Scan for the cell matching the given text and deliver its [X, Y] coordinate at center. 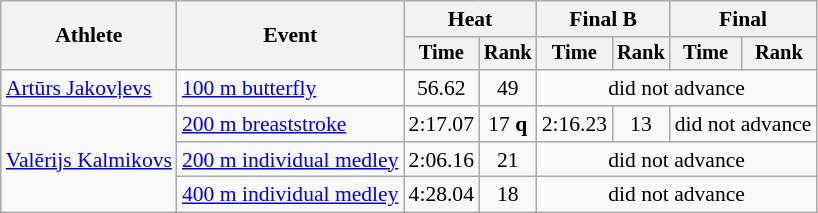
Artūrs Jakovļevs [89, 88]
2:17.07 [442, 124]
200 m individual medley [290, 160]
4:28.04 [442, 195]
Event [290, 36]
400 m individual medley [290, 195]
Athlete [89, 36]
13 [641, 124]
200 m breaststroke [290, 124]
2:16.23 [574, 124]
21 [508, 160]
49 [508, 88]
Final B [604, 19]
56.62 [442, 88]
2:06.16 [442, 160]
Heat [470, 19]
Final [744, 19]
18 [508, 195]
100 m butterfly [290, 88]
17 q [508, 124]
Valērijs Kalmikovs [89, 160]
